Output the [X, Y] coordinate of the center of the cell containing the given text.  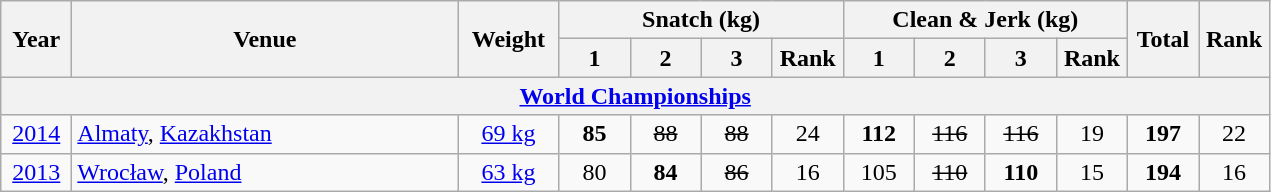
194 [1162, 172]
63 kg [508, 172]
24 [808, 134]
Year [36, 39]
197 [1162, 134]
Clean & Jerk (kg) [985, 20]
19 [1092, 134]
69 kg [508, 134]
Wrocław, Poland [265, 172]
Snatch (kg) [701, 20]
112 [878, 134]
86 [736, 172]
105 [878, 172]
World Championships [636, 96]
85 [594, 134]
Total [1162, 39]
Almaty, Kazakhstan [265, 134]
2013 [36, 172]
Venue [265, 39]
15 [1092, 172]
2014 [36, 134]
80 [594, 172]
Weight [508, 39]
84 [666, 172]
22 [1234, 134]
